From the cell containing the given text, extract its center point as (x, y) coordinate. 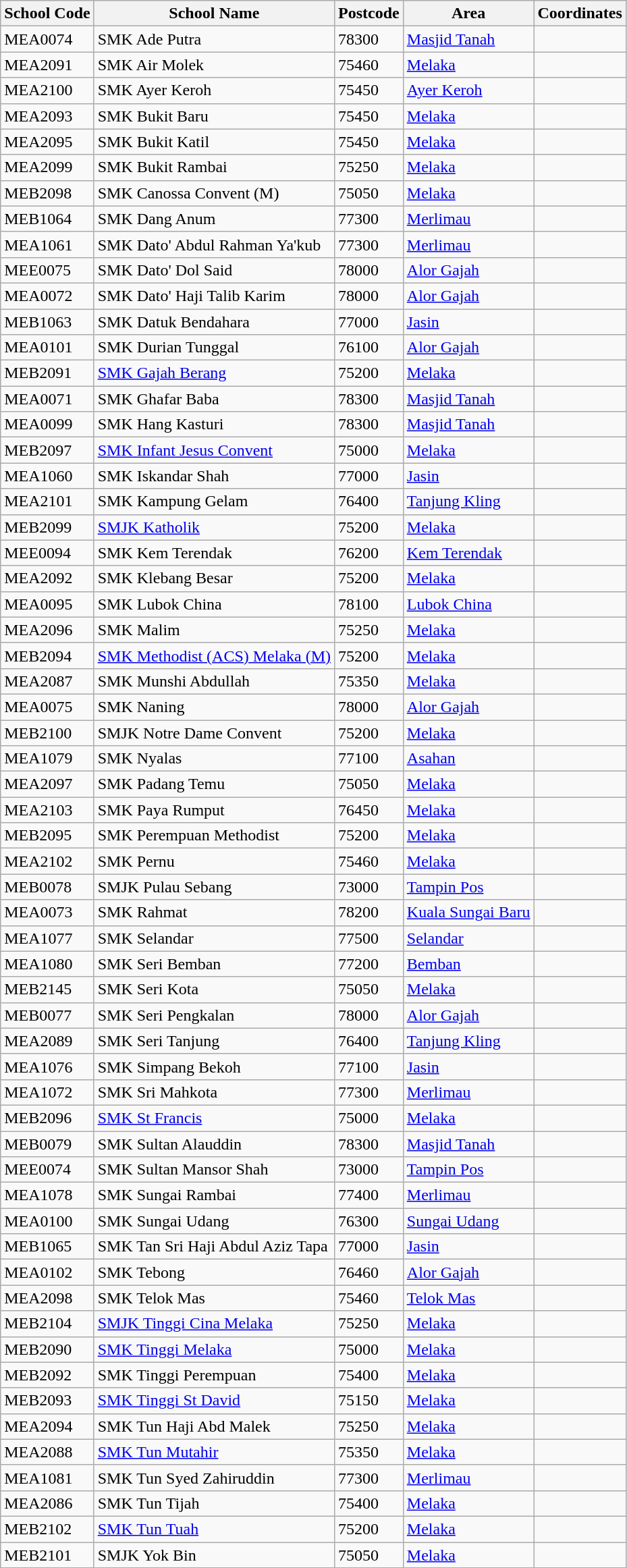
MEA1081 (47, 1478)
SMK Naning (214, 707)
Kuala Sungai Baru (468, 913)
77500 (369, 938)
SMK Tinggi Perempuan (214, 1375)
SMK Seri Bemban (214, 964)
SMK Dato' Dol Said (214, 270)
Selandar (468, 938)
MEA2096 (47, 630)
MEA1061 (47, 244)
MEB2097 (47, 450)
MEA0100 (47, 1221)
School Name (214, 13)
SMK Paya Rumput (214, 810)
78200 (369, 913)
SMK Padang Temu (214, 784)
MEA2099 (47, 167)
Kem Terendak (468, 553)
MEB2101 (47, 1555)
MEB2094 (47, 655)
SMK Sultan Alauddin (214, 1144)
SMK St Francis (214, 1118)
MEA0075 (47, 707)
MEB0078 (47, 887)
SMK Ghafar Baba (214, 399)
MEB1065 (47, 1247)
Sungai Udang (468, 1221)
MEA0099 (47, 425)
76300 (369, 1221)
SMK Tun Mutahir (214, 1452)
77400 (369, 1195)
MEB2090 (47, 1349)
SMK Seri Tanjung (214, 1041)
76450 (369, 810)
SMK Kem Terendak (214, 553)
SMK Iskandar Shah (214, 476)
SMK Nyalas (214, 759)
SMK Sultan Mansor Shah (214, 1170)
Area (468, 13)
SMK Bukit Baru (214, 116)
Coordinates (580, 13)
MEA1079 (47, 759)
75150 (369, 1401)
SMK Kampung Gelam (214, 502)
SMK Rahmat (214, 913)
MEB0077 (47, 1015)
SMK Munshi Abdullah (214, 681)
MEA2091 (47, 65)
SMK Tun Tuah (214, 1529)
SMJK Yok Bin (214, 1555)
SMK Pernu (214, 861)
Bemban (468, 964)
MEA2093 (47, 116)
SMK Tebong (214, 1272)
MEA1076 (47, 1066)
MEA0074 (47, 39)
MEA2103 (47, 810)
SMK Telok Mas (214, 1298)
MEB1064 (47, 219)
MEA1072 (47, 1092)
SMK Canossa Convent (M) (214, 193)
MEA2092 (47, 578)
MEA0072 (47, 296)
MEE0094 (47, 553)
MEB0079 (47, 1144)
MEE0074 (47, 1170)
MEA1078 (47, 1195)
MEA2100 (47, 90)
MEA2098 (47, 1298)
MEB2145 (47, 990)
SMK Air Molek (214, 65)
MEA1077 (47, 938)
SMJK Tinggi Cina Melaka (214, 1324)
MEA2101 (47, 502)
MEA1080 (47, 964)
MEA2094 (47, 1426)
SMJK Notre Dame Convent (214, 732)
78100 (369, 604)
School Code (47, 13)
MEB2091 (47, 373)
SMK Sungai Udang (214, 1221)
MEB2099 (47, 527)
MEA0095 (47, 604)
77200 (369, 964)
MEA2087 (47, 681)
SMK Ade Putra (214, 39)
SMK Ayer Keroh (214, 90)
SMK Datuk Bendahara (214, 322)
SMK Dato' Abdul Rahman Ya'kub (214, 244)
Ayer Keroh (468, 90)
76460 (369, 1272)
MEA0102 (47, 1272)
SMK Tun Haji Abd Malek (214, 1426)
MEA2102 (47, 861)
MEB2093 (47, 1401)
SMK Hang Kasturi (214, 425)
SMK Selandar (214, 938)
MEA2089 (47, 1041)
SMJK Pulau Sebang (214, 887)
SMJK Katholik (214, 527)
MEE0075 (47, 270)
MEB2098 (47, 193)
Telok Mas (468, 1298)
SMK Tan Sri Haji Abdul Aziz Tapa (214, 1247)
SMK Bukit Rambai (214, 167)
MEA2086 (47, 1503)
SMK Tinggi Melaka (214, 1349)
MEA2088 (47, 1452)
SMK Lubok China (214, 604)
SMK Sri Mahkota (214, 1092)
SMK Malim (214, 630)
SMK Durian Tunggal (214, 348)
MEA0101 (47, 348)
SMK Sungai Rambai (214, 1195)
SMK Tun Syed Zahiruddin (214, 1478)
Postcode (369, 13)
SMK Simpang Bekoh (214, 1066)
SMK Seri Kota (214, 990)
SMK Tinggi St David (214, 1401)
SMK Methodist (ACS) Melaka (M) (214, 655)
76100 (369, 348)
SMK Infant Jesus Convent (214, 450)
SMK Perempuan Methodist (214, 836)
MEB1063 (47, 322)
SMK Gajah Berang (214, 373)
SMK Dang Anum (214, 219)
MEB2102 (47, 1529)
SMK Seri Pengkalan (214, 1015)
MEB2095 (47, 836)
SMK Bukit Katil (214, 142)
Asahan (468, 759)
MEA0071 (47, 399)
MEB2100 (47, 732)
SMK Tun Tijah (214, 1503)
MEB2092 (47, 1375)
SMK Dato' Haji Talib Karim (214, 296)
MEB2104 (47, 1324)
MEA0073 (47, 913)
MEA2095 (47, 142)
Lubok China (468, 604)
SMK Klebang Besar (214, 578)
MEA1060 (47, 476)
MEB2096 (47, 1118)
MEA2097 (47, 784)
76200 (369, 553)
